Pinpoint the cell where the given text exists, returning its [x, y] midpoint coordinate. 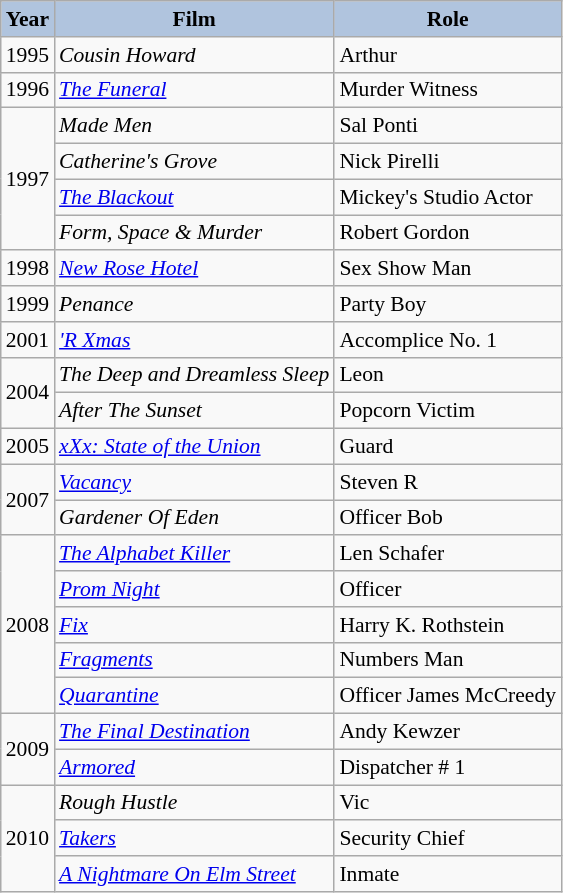
Murder Witness [448, 90]
Sal Ponti [448, 126]
Fragments [194, 660]
Accomplice No. 1 [448, 340]
Prom Night [194, 589]
Takers [194, 839]
Cousin Howard [194, 55]
Catherine's Grove [194, 162]
1998 [28, 269]
1995 [28, 55]
The Funeral [194, 90]
2004 [28, 392]
Leon [448, 375]
Officer [448, 589]
A Nightmare On Elm Street [194, 874]
Guard [448, 447]
1999 [28, 304]
Party Boy [448, 304]
Nick Pirelli [448, 162]
1997 [28, 179]
1996 [28, 90]
Len Schafer [448, 554]
2010 [28, 838]
Security Chief [448, 839]
Film [194, 19]
2008 [28, 625]
Steven R [448, 482]
2007 [28, 500]
Mickey's Studio Actor [448, 197]
The Final Destination [194, 732]
Vic [448, 803]
'R Xmas [194, 340]
Arthur [448, 55]
Officer James McCreedy [448, 696]
Form, Space & Murder [194, 233]
Andy Kewzer [448, 732]
Numbers Man [448, 660]
Fix [194, 625]
Penance [194, 304]
Rough Hustle [194, 803]
Quarantine [194, 696]
New Rose Hotel [194, 269]
Dispatcher # 1 [448, 767]
Inmate [448, 874]
The Deep and Dreamless Sleep [194, 375]
Sex Show Man [448, 269]
Robert Gordon [448, 233]
xXx: State of the Union [194, 447]
Harry K. Rothstein [448, 625]
Officer Bob [448, 518]
The Blackout [194, 197]
Vacancy [194, 482]
Year [28, 19]
Popcorn Victim [448, 411]
The Alphabet Killer [194, 554]
Armored [194, 767]
After The Sunset [194, 411]
Made Men [194, 126]
Gardener Of Eden [194, 518]
2005 [28, 447]
2001 [28, 340]
Role [448, 19]
2009 [28, 750]
